Pinpoint the cell where the given text exists, returning its (x, y) midpoint coordinate. 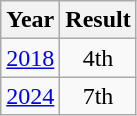
2024 (30, 96)
7th (98, 96)
Year (30, 20)
2018 (30, 58)
Result (98, 20)
4th (98, 58)
